For the text-containing cell, return its midpoint in (x, y) coordinate format. 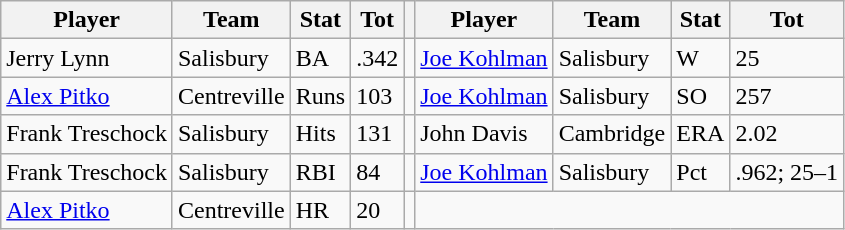
25 (787, 58)
John Davis (484, 134)
84 (378, 172)
Jerry Lynn (87, 58)
.342 (378, 58)
Cambridge (612, 134)
BA (320, 58)
RBI (320, 172)
257 (787, 96)
ERA (700, 134)
103 (378, 96)
.962; 25–1 (787, 172)
Runs (320, 96)
20 (378, 210)
SO (700, 96)
W (700, 58)
2.02 (787, 134)
Pct (700, 172)
131 (378, 134)
Hits (320, 134)
HR (320, 210)
